For the text-containing cell, return its midpoint in [X, Y] coordinate format. 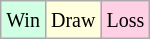
Loss [126, 20]
Draw [72, 20]
Win [24, 20]
